Pinpoint the cell where the given text exists, returning its (X, Y) midpoint coordinate. 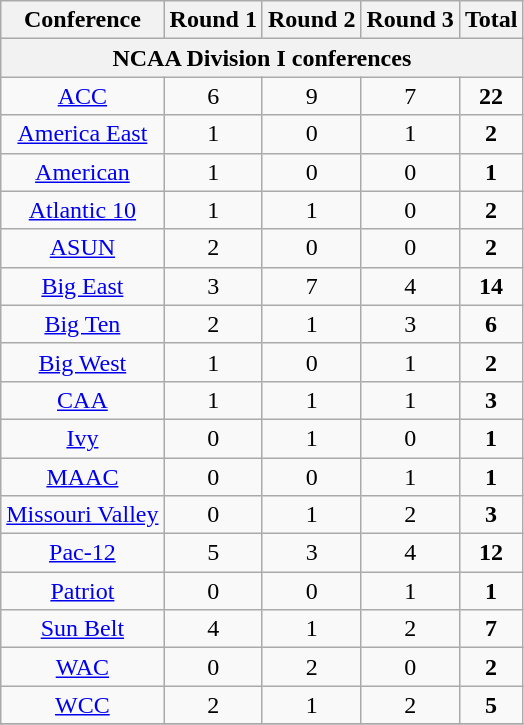
WCC (82, 705)
Round 2 (311, 20)
Atlantic 10 (82, 210)
America East (82, 134)
Total (491, 20)
Round 1 (213, 20)
CAA (82, 400)
Sun Belt (82, 629)
MAAC (82, 477)
ASUN (82, 248)
NCAA Division I conferences (262, 58)
9 (311, 96)
14 (491, 286)
Round 3 (410, 20)
Conference (82, 20)
12 (491, 553)
Patriot (82, 591)
22 (491, 96)
ACC (82, 96)
Big East (82, 286)
WAC (82, 667)
American (82, 172)
Pac-12 (82, 553)
Big Ten (82, 324)
Big West (82, 362)
Ivy (82, 438)
Missouri Valley (82, 515)
